Identify which cell holds the provided text, then report its [x, y] central coordinate. 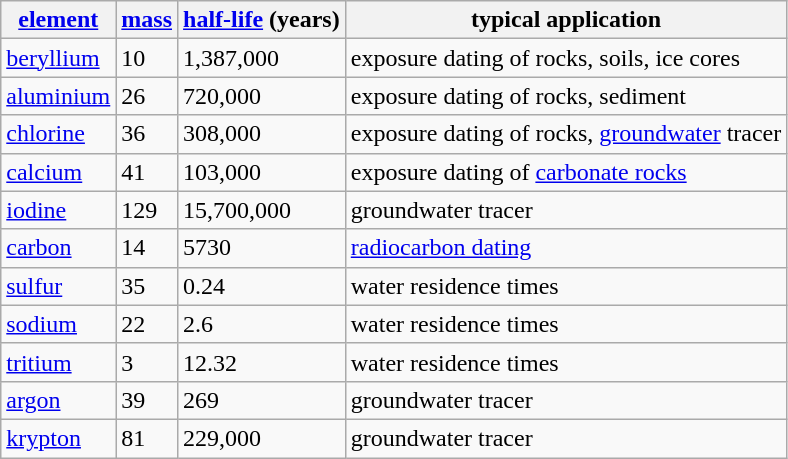
103,000 [262, 172]
mass [147, 20]
229,000 [262, 438]
sulfur [58, 286]
tritium [58, 362]
10 [147, 58]
exposure dating of carbonate rocks [566, 172]
269 [262, 400]
2.6 [262, 324]
720,000 [262, 96]
exposure dating of rocks, groundwater tracer [566, 134]
14 [147, 248]
exposure dating of rocks, sediment [566, 96]
36 [147, 134]
argon [58, 400]
carbon [58, 248]
39 [147, 400]
5730 [262, 248]
typical application [566, 20]
0.24 [262, 286]
radiocarbon dating [566, 248]
12.32 [262, 362]
41 [147, 172]
35 [147, 286]
sodium [58, 324]
element [58, 20]
aluminium [58, 96]
exposure dating of rocks, soils, ice cores [566, 58]
iodine [58, 210]
calcium [58, 172]
15,700,000 [262, 210]
81 [147, 438]
26 [147, 96]
1,387,000 [262, 58]
129 [147, 210]
krypton [58, 438]
308,000 [262, 134]
22 [147, 324]
chlorine [58, 134]
beryllium [58, 58]
3 [147, 362]
half-life (years) [262, 20]
